Detect which cell encompasses the target text, then output its (x, y) center coordinate. 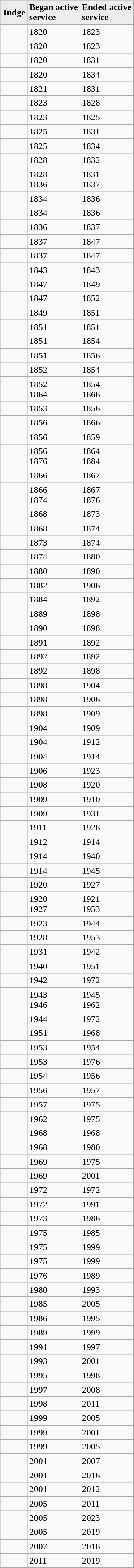
1927 (107, 885)
18671876 (107, 495)
19451962 (107, 1000)
1973 (54, 1219)
2012 (107, 1489)
19431946 (54, 1000)
18311837 (107, 179)
2018 (107, 1546)
18661874 (54, 495)
1867 (107, 476)
1882 (54, 585)
19201927 (54, 904)
2008 (107, 1390)
1908 (54, 785)
1853 (54, 408)
18641884 (107, 456)
1910 (107, 799)
1962 (54, 1119)
Began activeservice (54, 13)
2023 (107, 1518)
Ended activeservice (107, 13)
1859 (107, 437)
18281836 (54, 179)
1945 (107, 870)
1832 (107, 160)
2016 (107, 1475)
1821 (54, 89)
Judge (14, 13)
18561876 (54, 456)
1884 (54, 600)
18521864 (54, 389)
1891 (54, 642)
19211953 (107, 904)
1911 (54, 828)
18541866 (107, 389)
1889 (54, 614)
